Determine the [x, y] coordinate at the center of the cell enclosing the given text.  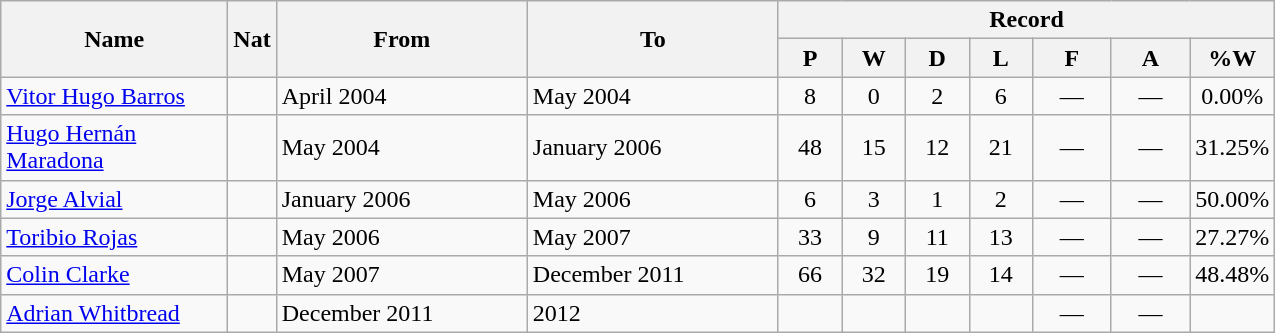
Toribio Rojas [114, 237]
31.25% [1232, 148]
D [937, 58]
W [874, 58]
Jorge Alvial [114, 199]
Hugo Hernán Maradona [114, 148]
19 [937, 275]
8 [810, 96]
P [810, 58]
13 [1001, 237]
15 [874, 148]
3 [874, 199]
0 [874, 96]
Nat [252, 39]
F [1072, 58]
21 [1001, 148]
%W [1232, 58]
66 [810, 275]
12 [937, 148]
48 [810, 148]
50.00% [1232, 199]
Vitor Hugo Barros [114, 96]
32 [874, 275]
2012 [652, 313]
To [652, 39]
11 [937, 237]
From [402, 39]
0.00% [1232, 96]
A [1150, 58]
48.48% [1232, 275]
14 [1001, 275]
Colin Clarke [114, 275]
Record [1026, 20]
9 [874, 237]
April 2004 [402, 96]
Adrian Whitbread [114, 313]
L [1001, 58]
27.27% [1232, 237]
Name [114, 39]
33 [810, 237]
1 [937, 199]
